Determine the [X, Y] coordinate at the center of the cell enclosing the given text.  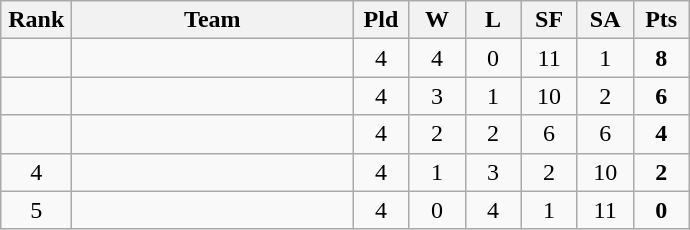
SA [605, 20]
W [437, 20]
Rank [36, 20]
L [493, 20]
8 [661, 58]
SF [549, 20]
Pld [381, 20]
Pts [661, 20]
Team [212, 20]
5 [36, 210]
